For the text-containing cell, return its midpoint in [X, Y] coordinate format. 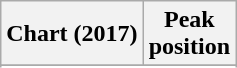
Peak position [189, 34]
Chart (2017) [72, 34]
